Pinpoint the cell where the given text exists, returning its [X, Y] midpoint coordinate. 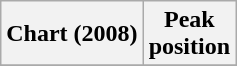
Chart (2008) [72, 34]
Peakposition [189, 34]
